For the text-containing cell, return its midpoint in [X, Y] coordinate format. 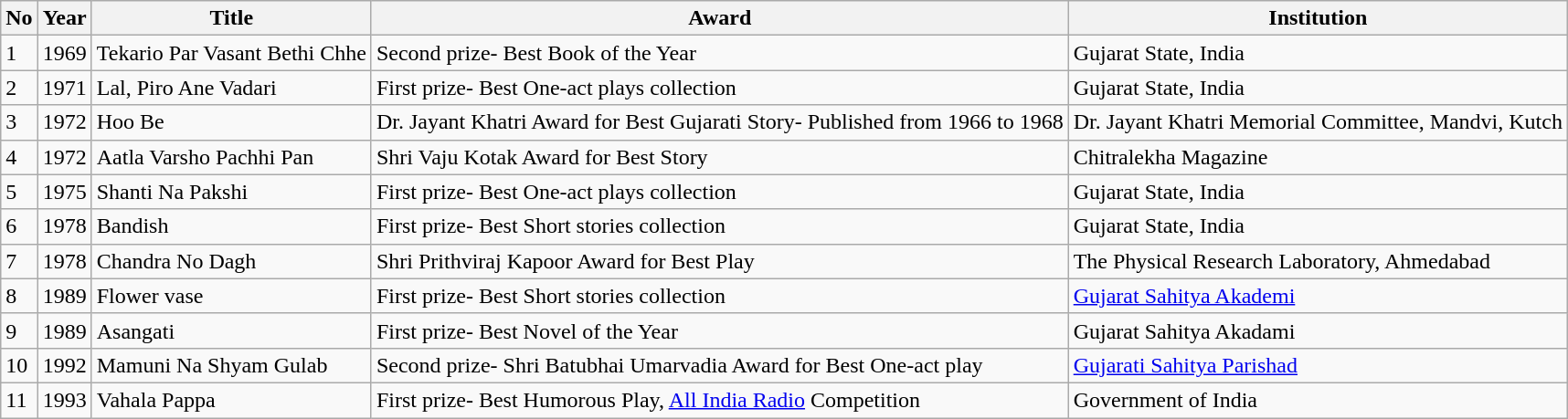
11 [19, 400]
1969 [64, 53]
Shri Vaju Kotak Award for Best Story [720, 157]
Gujarati Sahitya Parishad [1318, 365]
Lal, Piro Ane Vadari [231, 88]
4 [19, 157]
3 [19, 122]
Chandra No Dagh [231, 261]
7 [19, 261]
Chitralekha Magazine [1318, 157]
Shanti Na Pakshi [231, 192]
1993 [64, 400]
The Physical Research Laboratory, Ahmedabad [1318, 261]
Gujarat Sahitya Akadami [1318, 330]
Hoo Be [231, 122]
6 [19, 226]
First prize- Best Novel of the Year [720, 330]
Government of India [1318, 400]
Award [720, 18]
No [19, 18]
Gujarat Sahitya Akademi [1318, 296]
Second prize- Best Book of the Year [720, 53]
Second prize- Shri Batubhai Umarvadia Award for Best One-act play [720, 365]
Flower vase [231, 296]
1971 [64, 88]
Mamuni Na Shyam Gulab [231, 365]
1 [19, 53]
Aatla Varsho Pachhi Pan [231, 157]
Tekario Par Vasant Bethi Chhe [231, 53]
Bandish [231, 226]
5 [19, 192]
Dr. Jayant Khatri Memorial Committee, Mandvi, Kutch [1318, 122]
8 [19, 296]
Shri Prithviraj Kapoor Award for Best Play [720, 261]
Asangati [231, 330]
Institution [1318, 18]
Dr. Jayant Khatri Award for Best Gujarati Story- Published from 1966 to 1968 [720, 122]
2 [19, 88]
Vahala Pappa [231, 400]
10 [19, 365]
Title [231, 18]
1975 [64, 192]
Year [64, 18]
1992 [64, 365]
9 [19, 330]
First prize- Best Humorous Play, All India Radio Competition [720, 400]
